Pinpoint the cell where the given text exists, returning its [X, Y] midpoint coordinate. 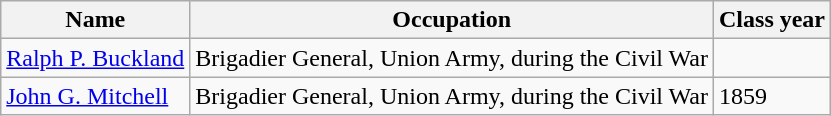
1859 [772, 96]
Name [96, 20]
Occupation [452, 20]
Ralph P. Buckland [96, 58]
John G. Mitchell [96, 96]
Class year [772, 20]
